Find where the given text appears and provide that cell's center as (x, y) coordinate. 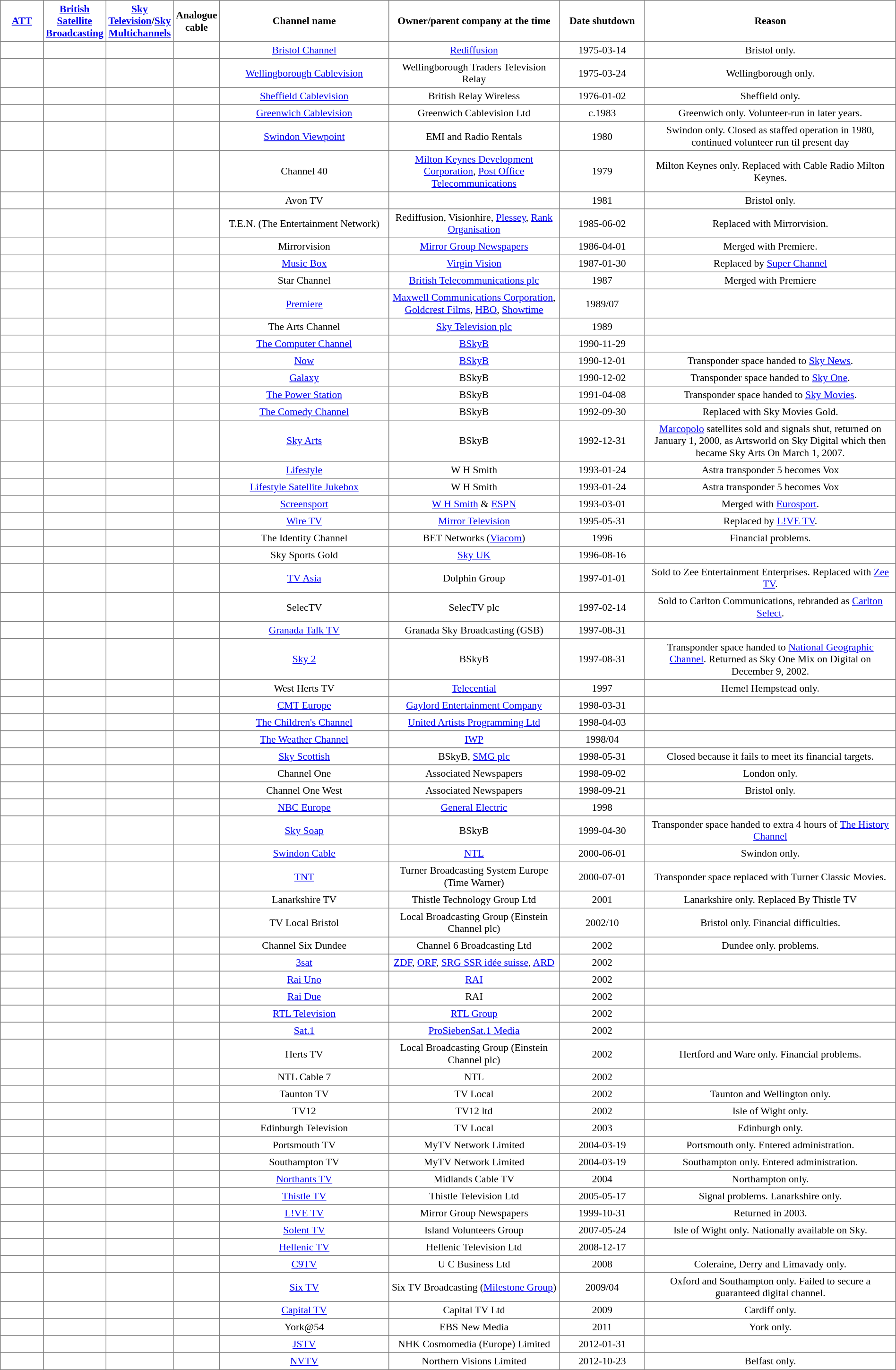
Financial problems. (770, 538)
1998-09-21 (602, 790)
1992-09-30 (602, 412)
Replaced by L!VE TV. (770, 521)
Music Box (304, 263)
EBS New Media (474, 1327)
Hertford and Ware only. Financial problems. (770, 1054)
2005-05-17 (602, 1196)
1986-04-01 (602, 246)
L!VE TV (304, 1213)
York@54 (304, 1327)
Transponder space handed to National Geographic Channel. Returned as Sky One Mix on Digital on December 9, 2002. (770, 659)
Sold to Carlton Communications, rebranded as Carlton Select. (770, 607)
Portsmouth only. Entered administration. (770, 1145)
Avon TV (304, 200)
NVTV (304, 1361)
2007-05-24 (602, 1230)
Wire TV (304, 521)
Merged with Eurosport. (770, 504)
Midlands Cable TV (474, 1179)
Isle of Wight only. (770, 1111)
The Power Station (304, 395)
Lanarkshire only. Replaced By Thistle TV (770, 900)
2009 (602, 1310)
TV Asia (304, 578)
Sheffield Cablevision (304, 96)
1990-11-29 (602, 344)
1992-12-31 (602, 441)
Thistle Technology Group Ltd (474, 900)
Maxwell Communications Corporation, Goldcrest Films, HBO, Showtime (474, 303)
1987 (602, 280)
c.1983 (602, 113)
NTL Cable 7 (304, 1077)
Portsmouth TV (304, 1145)
1998-03-31 (602, 705)
Greenwich only. Volunteer-run in later years. (770, 113)
Returned in 2003. (770, 1213)
Sky Soap (304, 831)
Merged with Premiere (770, 280)
Transponder space handed to Sky News. (770, 361)
Reason (770, 21)
1998-04-03 (602, 722)
Replaced with Sky Movies Gold. (770, 412)
Belfast only. (770, 1361)
TNT (304, 876)
Replaced with Mirrorvision. (770, 224)
Sky Scottish (304, 756)
1985-06-02 (602, 224)
Capital TV (304, 1310)
SelecTV plc (474, 607)
The Identity Channel (304, 538)
Channel 6 Broadcasting Ltd (474, 945)
Virgin Vision (474, 263)
2012-10-23 (602, 1361)
1998-09-02 (602, 773)
Lifestyle Satellite Jukebox (304, 487)
1993-03-01 (602, 504)
Rai Uno (304, 980)
Turner Broadcasting System Europe (Time Warner) (474, 876)
Hellenic TV (304, 1247)
NHK Cosmomedia (Europe) Limited (474, 1344)
W H Smith & ESPN (474, 504)
Now (304, 361)
Isle of Wight only. Nationally available on Sky. (770, 1230)
Hellenic Television Ltd (474, 1247)
Merged with Premiere. (770, 246)
Transponder space replaced with Turner Classic Movies. (770, 876)
Greenwich Cablevision (304, 113)
Marcopolo satellites sold and signals shut, returned on January 1, 2000, as Artsworld on Sky Digital which then became Sky Arts On March 1, 2007. (770, 441)
Sky Television plc (474, 327)
Edinburgh only. (770, 1128)
Milton Keynes only. Replaced with Cable Radio Milton Keynes. (770, 171)
T.E.N. (The Entertainment Network) (304, 224)
Cardiff only. (770, 1310)
2008-12-17 (602, 1247)
1989/07 (602, 303)
CMT Europe (304, 705)
1987-01-30 (602, 263)
1975-03-14 (602, 50)
Thistle TV (304, 1196)
Sheffield only. (770, 96)
Northern Visions Limited (474, 1361)
RTL Television (304, 1014)
1999-04-30 (602, 831)
1990-12-02 (602, 378)
1990-12-01 (602, 361)
London only. (770, 773)
1980 (602, 136)
Six TV (304, 1287)
TV12 (304, 1111)
Replaced by Super Channel (770, 263)
Bristol only. Financial difficulties. (770, 923)
Sky Television/Sky Multichannels (140, 21)
Coleraine, Derry and Limavady only. (770, 1264)
Oxford and Southampton only. Failed to secure a guaranteed digital channel. (770, 1287)
3sat (304, 962)
British Satellite Broadcasting (75, 21)
Thistle Television Ltd (474, 1196)
ProSiebenSat.1 Media (474, 1031)
U C Business Ltd (474, 1264)
Edinburgh Television (304, 1128)
Channel name (304, 21)
Sky 2 (304, 659)
C9TV (304, 1264)
1997 (602, 688)
Solent TV (304, 1230)
JSTV (304, 1344)
2004 (602, 1179)
Closed because it fails to meet its financial targets. (770, 756)
Transponder space handed to Sky Movies. (770, 395)
Hemel Hempstead only. (770, 688)
The Weather Channel (304, 739)
Channel One West (304, 790)
2012-01-31 (602, 1344)
1998 (602, 807)
1998/04 (602, 739)
1975-03-24 (602, 73)
1989 (602, 327)
1995-05-31 (602, 521)
Transponder space handed to Sky One. (770, 378)
Mirrorvision (304, 246)
British Relay Wireless (474, 96)
ATT (22, 21)
York only. (770, 1327)
Southampton only. Entered administration. (770, 1162)
2000-07-01 (602, 876)
The Computer Channel (304, 344)
Wellingborough only. (770, 73)
Wellingborough Traders Television Relay (474, 73)
Granada Talk TV (304, 630)
Lanarkshire TV (304, 900)
1996-08-16 (602, 555)
Sat.1 (304, 1031)
2002/10 (602, 923)
BSkyB, SMG plc (474, 756)
Herts TV (304, 1054)
Premiere (304, 303)
Signal problems. Lanarkshire only. (770, 1196)
Transponder space handed to extra 4 hours of The History Channel (770, 831)
1996 (602, 538)
Mirror Television (474, 521)
2009/04 (602, 1287)
United Artists Programming Ltd (474, 722)
1976-01-02 (602, 96)
TV Local Bristol (304, 923)
Galaxy (304, 378)
2000-06-01 (602, 853)
Channel Six Dundee (304, 945)
1999-10-31 (602, 1213)
1981 (602, 200)
Island Volunteers Group (474, 1230)
Date shutdown (602, 21)
General Electric (474, 807)
Capital TV Ltd (474, 1310)
1979 (602, 171)
SelecTV (304, 607)
Milton Keynes Development Corporation, Post Office Telecommunications (474, 171)
NBC Europe (304, 807)
EMI and Radio Rentals (474, 136)
British Telecommunications plc (474, 280)
Swindon Viewpoint (304, 136)
TV12 ltd (474, 1111)
The Children's Channel (304, 722)
1991-04-08 (602, 395)
1998-05-31 (602, 756)
Bristol Channel (304, 50)
Dundee only. problems. (770, 945)
Sky UK (474, 555)
IWP (474, 739)
RTL Group (474, 1014)
1997-02-14 (602, 607)
Six TV Broadcasting (Milestone Group) (474, 1287)
Analogue cable (197, 21)
Sold to Zee Entertainment Enterprises. Replaced with Zee TV. (770, 578)
Rediffusion (474, 50)
Sky Arts (304, 441)
Wellingborough Cablevision (304, 73)
Telecential (474, 688)
2001 (602, 900)
Southampton TV (304, 1162)
Rediffusion, Visionhire, Plessey, Rank Organisation (474, 224)
Rai Due (304, 997)
Northants TV (304, 1179)
Lifestyle (304, 470)
2003 (602, 1128)
Channel 40 (304, 171)
2011 (602, 1327)
Star Channel (304, 280)
Dolphin Group (474, 578)
2008 (602, 1264)
Screensport (304, 504)
Granada Sky Broadcasting (GSB) (474, 630)
Owner/parent company at the time (474, 21)
1997-01-01 (602, 578)
Taunton TV (304, 1094)
Taunton and Wellington only. (770, 1094)
The Arts Channel (304, 327)
West Herts TV (304, 688)
Sky Sports Gold (304, 555)
Channel One (304, 773)
BET Networks (Viacom) (474, 538)
Northampton only. (770, 1179)
ZDF, ORF, SRG SSR idée suisse, ARD (474, 962)
The Comedy Channel (304, 412)
Swindon only. (770, 853)
Swindon Cable (304, 853)
Gaylord Entertainment Company (474, 705)
Swindon only. Closed as staffed operation in 1980, continued volunteer run til present day (770, 136)
Greenwich Cablevision Ltd (474, 113)
